Capture the cell that displays the provided text and extract its (X, Y) central coordinate. 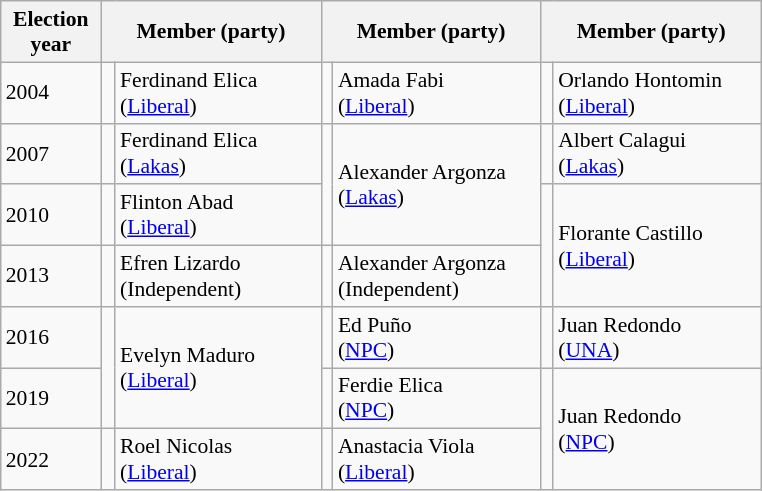
Flinton Abad(Liberal) (218, 216)
Ed Puño(NPC) (437, 338)
Ferdinand Elica(Liberal) (218, 92)
Roel Nicolas(Liberal) (218, 460)
2010 (51, 216)
Orlando Hontomin(Liberal) (657, 92)
Juan Redondo(NPC) (657, 429)
Florante Castillo(Liberal) (657, 246)
2013 (51, 276)
2004 (51, 92)
Electionyear (51, 32)
Ferdinand Elica(Lakas) (218, 154)
2007 (51, 154)
Albert Calagui(Lakas) (657, 154)
2016 (51, 338)
2019 (51, 398)
Anastacia Viola(Liberal) (437, 460)
Juan Redondo(UNA) (657, 338)
Alexander Argonza(Independent) (437, 276)
Amada Fabi(Liberal) (437, 92)
Evelyn Maduro(Liberal) (218, 368)
Alexander Argonza(Lakas) (437, 184)
Efren Lizardo(Independent) (218, 276)
2022 (51, 460)
Ferdie Elica(NPC) (437, 398)
